Provide the [x, y] coordinate of the cell's center where the given text is located.  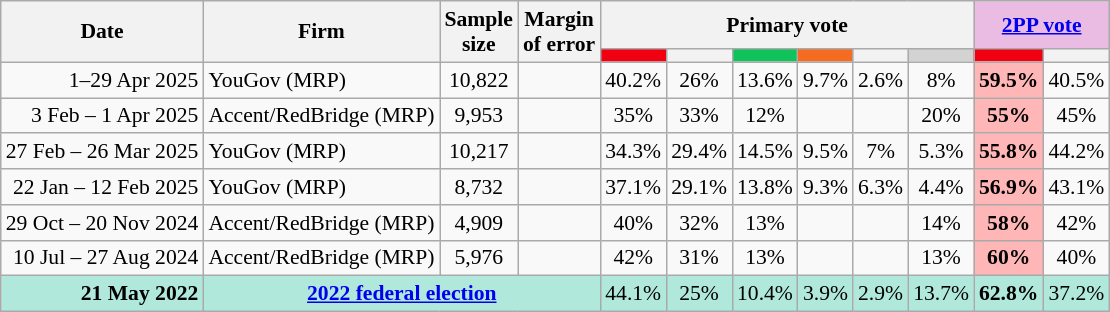
58% [1008, 223]
8% [941, 80]
9,953 [479, 116]
32% [699, 223]
44.2% [1076, 152]
4,909 [479, 223]
25% [699, 294]
27 Feb – 26 Mar 2025 [102, 152]
22 Jan – 12 Feb 2025 [102, 187]
60% [1008, 258]
29.1% [699, 187]
55% [1008, 116]
9.7% [826, 80]
37.2% [1076, 294]
2.6% [880, 80]
12% [765, 116]
3.9% [826, 294]
13.8% [765, 187]
29 Oct – 20 Nov 2024 [102, 223]
20% [941, 116]
5.3% [941, 152]
59.5% [1008, 80]
3 Feb – 1 Apr 2025 [102, 116]
8,732 [479, 187]
31% [699, 258]
55.8% [1008, 152]
5,976 [479, 258]
40.2% [633, 80]
9.3% [826, 187]
Marginof error [559, 32]
34.3% [633, 152]
1–29 Apr 2025 [102, 80]
13.7% [941, 294]
45% [1076, 116]
10.4% [765, 294]
14.5% [765, 152]
26% [699, 80]
7% [880, 152]
33% [699, 116]
56.9% [1008, 187]
Primary vote [787, 25]
14% [941, 223]
Samplesize [479, 32]
2PP vote [1042, 25]
2022 federal election [402, 294]
9.5% [826, 152]
Date [102, 32]
4.4% [941, 187]
2.9% [880, 294]
43.1% [1076, 187]
44.1% [633, 294]
6.3% [880, 187]
37.1% [633, 187]
Firm [321, 32]
35% [633, 116]
10,217 [479, 152]
40.5% [1076, 80]
21 May 2022 [102, 294]
10,822 [479, 80]
62.8% [1008, 294]
10 Jul – 27 Aug 2024 [102, 258]
13.6% [765, 80]
29.4% [699, 152]
